Output the [X, Y] coordinate of the center of the cell containing the given text.  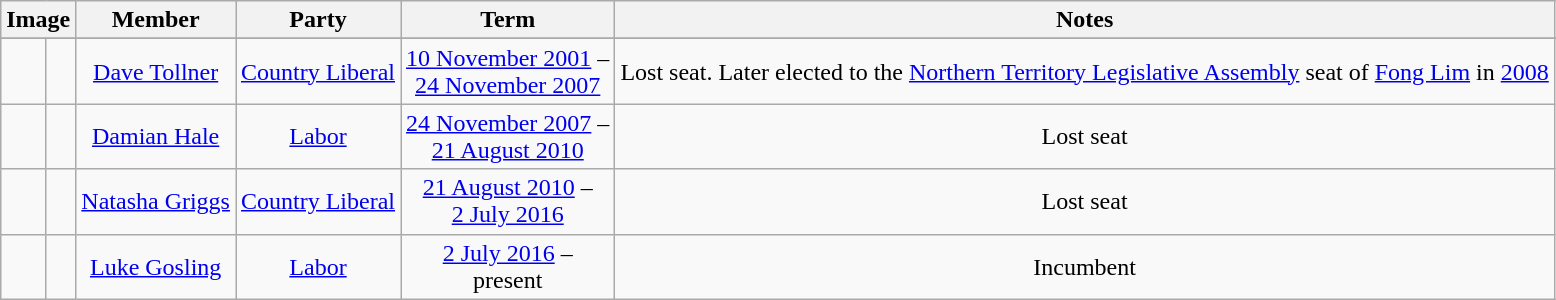
Term [508, 20]
Incumbent [1084, 266]
Member [156, 20]
Lost seat. Later elected to the Northern Territory Legislative Assembly seat of Fong Lim in 2008 [1084, 72]
Natasha Griggs [156, 202]
Damian Hale [156, 136]
Party [318, 20]
Dave Tollner [156, 72]
24 November 2007 –21 August 2010 [508, 136]
2 July 2016 –present [508, 266]
Image [38, 20]
10 November 2001 –24 November 2007 [508, 72]
21 August 2010 –2 July 2016 [508, 202]
Notes [1084, 20]
Luke Gosling [156, 266]
